Scan for the cell matching the given text and deliver its [x, y] coordinate at center. 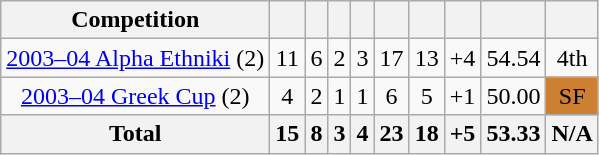
SF [572, 96]
2003–04 Greek Cup (2) [136, 96]
17 [392, 58]
23 [392, 134]
50.00 [514, 96]
Competition [136, 20]
5 [426, 96]
54.54 [514, 58]
+1 [462, 96]
11 [288, 58]
N/A [572, 134]
53.33 [514, 134]
+5 [462, 134]
18 [426, 134]
13 [426, 58]
15 [288, 134]
4th [572, 58]
8 [316, 134]
Total [136, 134]
+4 [462, 58]
2003–04 Alpha Ethniki (2) [136, 58]
